From the cell containing the given text, extract its center point as [x, y] coordinate. 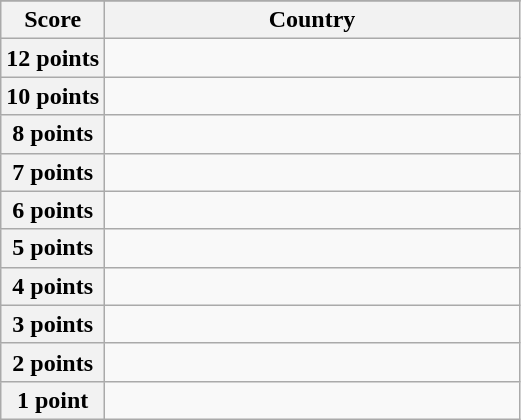
8 points [53, 134]
3 points [53, 324]
2 points [53, 362]
Country [312, 20]
5 points [53, 248]
Score [53, 20]
7 points [53, 172]
10 points [53, 96]
12 points [53, 58]
1 point [53, 400]
6 points [53, 210]
4 points [53, 286]
